For the text-containing cell, return its midpoint in [x, y] coordinate format. 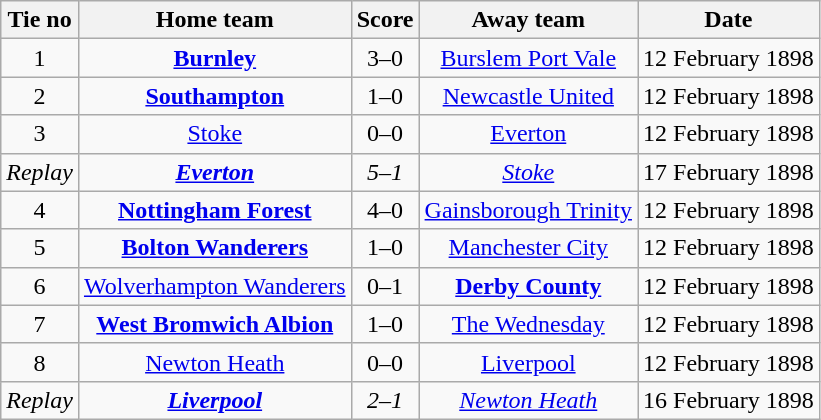
Home team [214, 20]
Burslem Port Vale [528, 58]
Manchester City [528, 248]
Burnley [214, 58]
8 [40, 362]
Date [729, 20]
5 [40, 248]
Nottingham Forest [214, 210]
Southampton [214, 96]
4 [40, 210]
17 February 1898 [729, 172]
2 [40, 96]
5–1 [385, 172]
Tie no [40, 20]
1 [40, 58]
Away team [528, 20]
3–0 [385, 58]
3 [40, 134]
4–0 [385, 210]
Derby County [528, 286]
2–1 [385, 400]
0–1 [385, 286]
Score [385, 20]
16 February 1898 [729, 400]
7 [40, 324]
Bolton Wanderers [214, 248]
Wolverhampton Wanderers [214, 286]
6 [40, 286]
West Bromwich Albion [214, 324]
Gainsborough Trinity [528, 210]
Newcastle United [528, 96]
The Wednesday [528, 324]
